Extract the [x, y] coordinate from the center of the cell holding the provided text.  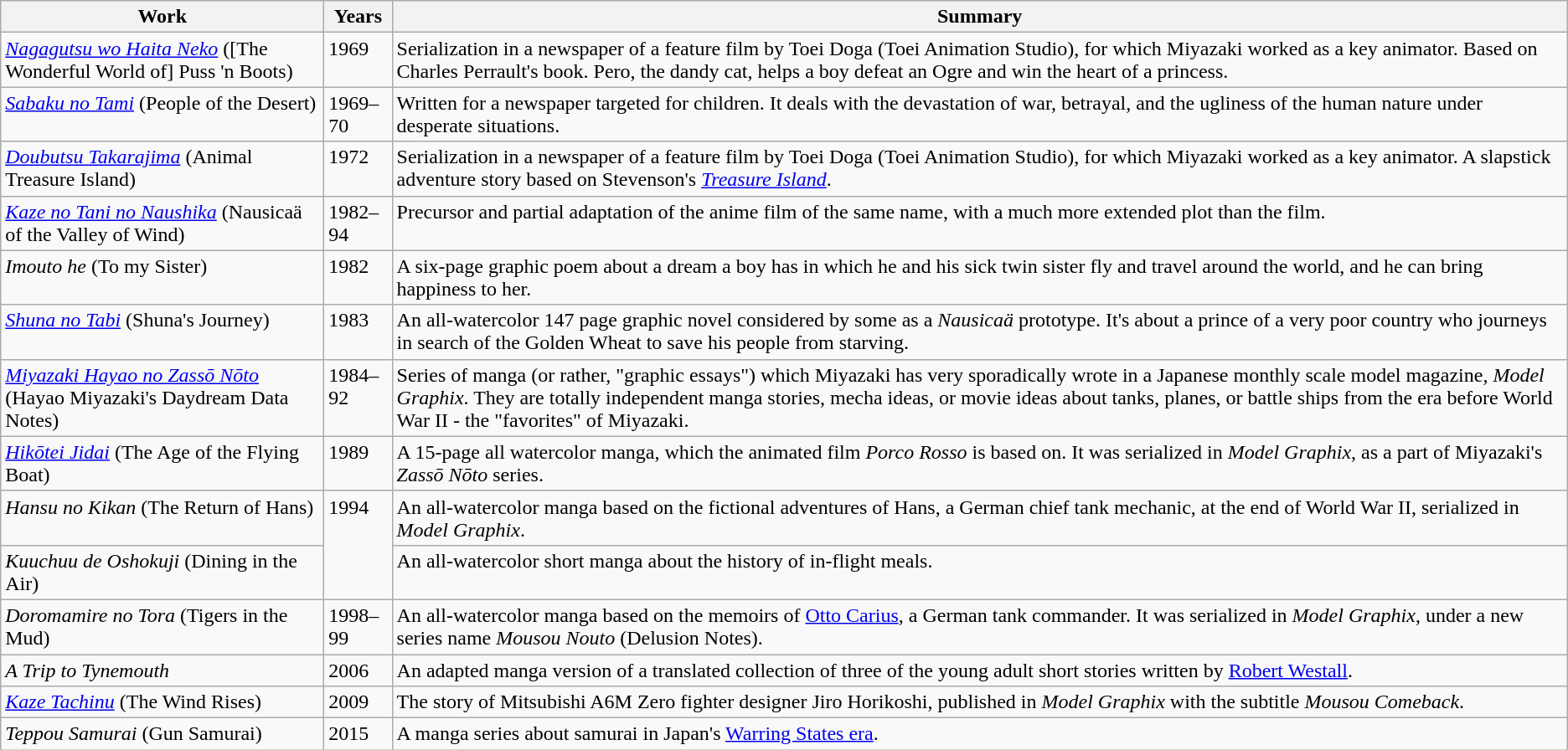
1994 [358, 545]
An adapted manga version of a translated collection of three of the young adult short stories written by Robert Westall. [980, 670]
1989 [358, 464]
1969–70 [358, 114]
Work [162, 17]
Kaze Tachinu (The Wind Rises) [162, 702]
Teppou Samurai (Gun Samurai) [162, 734]
2015 [358, 734]
Nagagutsu wo Haita Neko ([The Wonderful World of] Puss 'n Boots) [162, 60]
Kuuchuu de Oshokuji (Dining in the Air) [162, 573]
1969 [358, 60]
Miyazaki Hayao no Zassō Nōto (Hayao Miyazaki's Daydream Data Notes) [162, 398]
A Trip to Tynemouth [162, 670]
Years [358, 17]
1972 [358, 169]
1982 [358, 278]
2009 [358, 702]
Doubutsu Takarajima (Animal Treasure Island) [162, 169]
2006 [358, 670]
1998–99 [358, 626]
Precursor and partial adaptation of the anime film of the same name, with a much more extended plot than the film. [980, 223]
Summary [980, 17]
Shuna no Tabi (Shuna's Journey) [162, 331]
Doromamire no Tora (Tigers in the Mud) [162, 626]
Hansu no Kikan (The Return of Hans) [162, 517]
The story of Mitsubishi A6M Zero fighter designer Jiro Horikoshi, published in Model Graphix with the subtitle Mousou Comeback. [980, 702]
1984–92 [358, 398]
1982–94 [358, 223]
Hikōtei Jidai (The Age of the Flying Boat) [162, 464]
Imouto he (To my Sister) [162, 278]
An all-watercolor short manga about the history of in-flight meals. [980, 573]
1983 [358, 331]
A manga series about samurai in Japan's Warring States era. [980, 734]
Sabaku no Tami (People of the Desert) [162, 114]
Kaze no Tani no Naushika (Nausicaä of the Valley of Wind) [162, 223]
